Output the (x, y) coordinate of the center of the cell containing the given text.  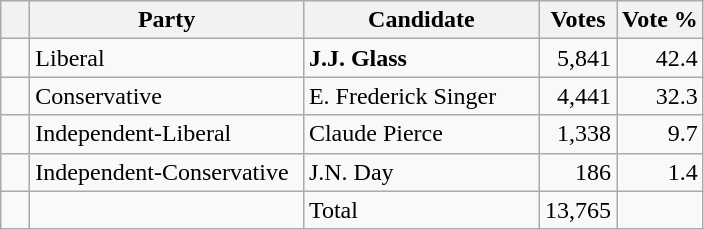
Vote % (660, 20)
1.4 (660, 172)
Independent-Conservative (167, 172)
Total (421, 210)
4,441 (578, 96)
Votes (578, 20)
Party (167, 20)
Candidate (421, 20)
1,338 (578, 134)
9.7 (660, 134)
186 (578, 172)
5,841 (578, 58)
E. Frederick Singer (421, 96)
J.N. Day (421, 172)
42.4 (660, 58)
Conservative (167, 96)
J.J. Glass (421, 58)
Independent-Liberal (167, 134)
Claude Pierce (421, 134)
32.3 (660, 96)
13,765 (578, 210)
Liberal (167, 58)
